Provide the [x, y] coordinate of the cell's center where the given text is located.  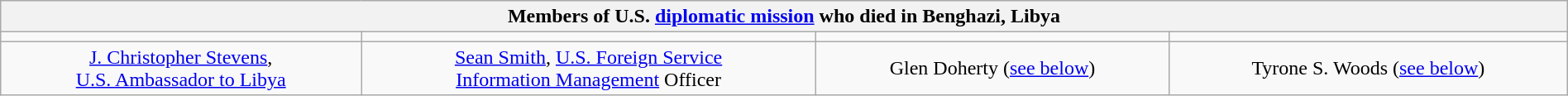
Tyrone S. Woods (see below) [1368, 68]
Members of U.S. diplomatic mission who died in Benghazi, Libya [784, 17]
Glen Doherty (see below) [992, 68]
J. Christopher Stevens, U.S. Ambassador to Libya [181, 68]
Sean Smith, U.S. Foreign Service Information Management Officer [589, 68]
